Capture the cell that displays the provided text and extract its (X, Y) central coordinate. 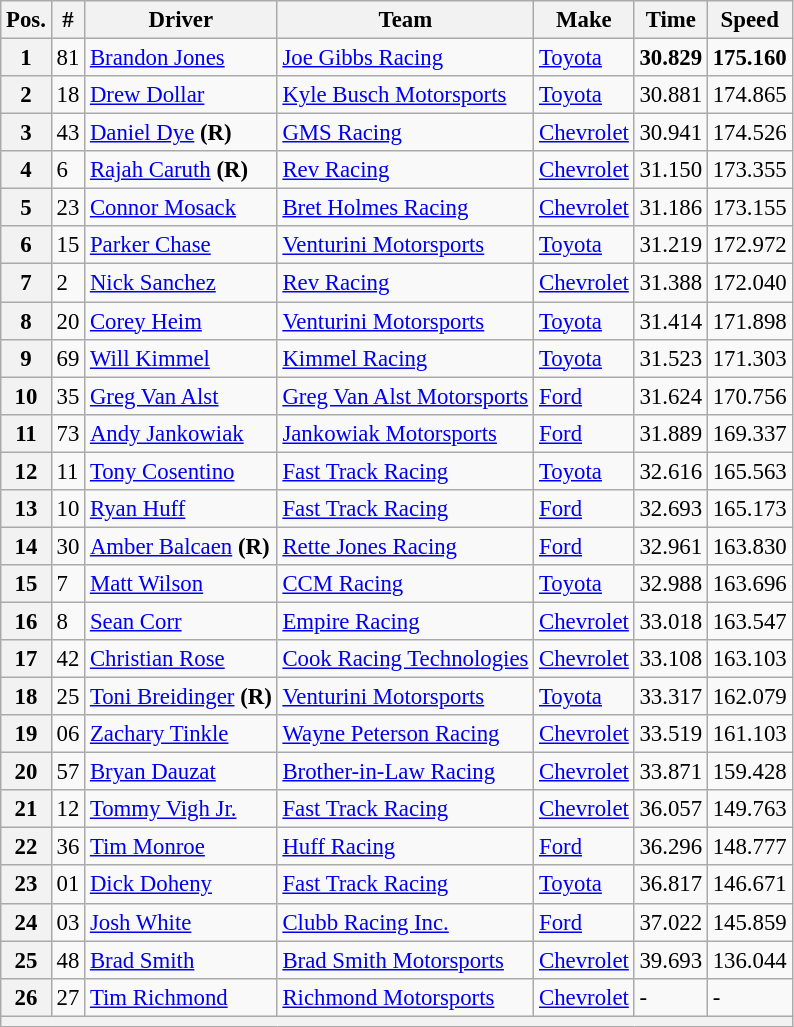
35 (68, 396)
Greg Van Alst Motorsports (406, 396)
Joe Gibbs Racing (406, 58)
21 (26, 809)
Matt Wilson (181, 584)
Time (670, 20)
Tony Cosentino (181, 471)
172.972 (750, 245)
27 (68, 997)
Bret Holmes Racing (406, 208)
Brandon Jones (181, 58)
171.303 (750, 358)
Toni Breidinger (R) (181, 697)
Christian Rose (181, 659)
Parker Chase (181, 245)
Empire Racing (406, 621)
30.881 (670, 95)
149.763 (750, 809)
Driver (181, 20)
145.859 (750, 922)
31.186 (670, 208)
Drew Dollar (181, 95)
03 (68, 922)
173.155 (750, 208)
Clubb Racing Inc. (406, 922)
163.103 (750, 659)
173.355 (750, 170)
165.563 (750, 471)
33.519 (670, 734)
31.523 (670, 358)
Tim Monroe (181, 847)
163.830 (750, 546)
# (68, 20)
37.022 (670, 922)
30.829 (670, 58)
24 (26, 922)
48 (68, 960)
14 (26, 546)
36.296 (670, 847)
Dick Doheny (181, 885)
1 (26, 58)
Cook Racing Technologies (406, 659)
Kyle Busch Motorsports (406, 95)
171.898 (750, 321)
9 (26, 358)
31.889 (670, 433)
Daniel Dye (R) (181, 133)
161.103 (750, 734)
Jankowiak Motorsports (406, 433)
146.671 (750, 885)
Will Kimmel (181, 358)
Brad Smith Motorsports (406, 960)
39.693 (670, 960)
162.079 (750, 697)
GMS Racing (406, 133)
Sean Corr (181, 621)
31.414 (670, 321)
172.040 (750, 283)
174.526 (750, 133)
163.696 (750, 584)
32.988 (670, 584)
32.693 (670, 509)
Rajah Caruth (R) (181, 170)
4 (26, 170)
36.057 (670, 809)
Connor Mosack (181, 208)
Tommy Vigh Jr. (181, 809)
175.160 (750, 58)
Kimmel Racing (406, 358)
Andy Jankowiak (181, 433)
136.044 (750, 960)
Nick Sanchez (181, 283)
26 (26, 997)
3 (26, 133)
Richmond Motorsports (406, 997)
01 (68, 885)
42 (68, 659)
33.018 (670, 621)
169.337 (750, 433)
19 (26, 734)
5 (26, 208)
159.428 (750, 772)
36.817 (670, 885)
Pos. (26, 20)
13 (26, 509)
Make (584, 20)
31.219 (670, 245)
17 (26, 659)
Wayne Peterson Racing (406, 734)
Corey Heim (181, 321)
Greg Van Alst (181, 396)
Brad Smith (181, 960)
30 (68, 546)
32.616 (670, 471)
Zachary Tinkle (181, 734)
22 (26, 847)
30.941 (670, 133)
31.150 (670, 170)
170.756 (750, 396)
31.388 (670, 283)
81 (68, 58)
Brother-in-Law Racing (406, 772)
Ryan Huff (181, 509)
73 (68, 433)
06 (68, 734)
Rette Jones Racing (406, 546)
32.961 (670, 546)
69 (68, 358)
33.317 (670, 697)
33.871 (670, 772)
31.624 (670, 396)
163.547 (750, 621)
165.173 (750, 509)
Speed (750, 20)
Team (406, 20)
Bryan Dauzat (181, 772)
16 (26, 621)
33.108 (670, 659)
Josh White (181, 922)
36 (68, 847)
Tim Richmond (181, 997)
148.777 (750, 847)
CCM Racing (406, 584)
Huff Racing (406, 847)
43 (68, 133)
174.865 (750, 95)
Amber Balcaen (R) (181, 546)
57 (68, 772)
